Find where the given text appears and provide that cell's center as (X, Y) coordinate. 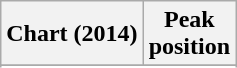
Peakposition (189, 34)
Chart (2014) (72, 34)
